Provide the [x, y] coordinate of the cell's center where the given text is located.  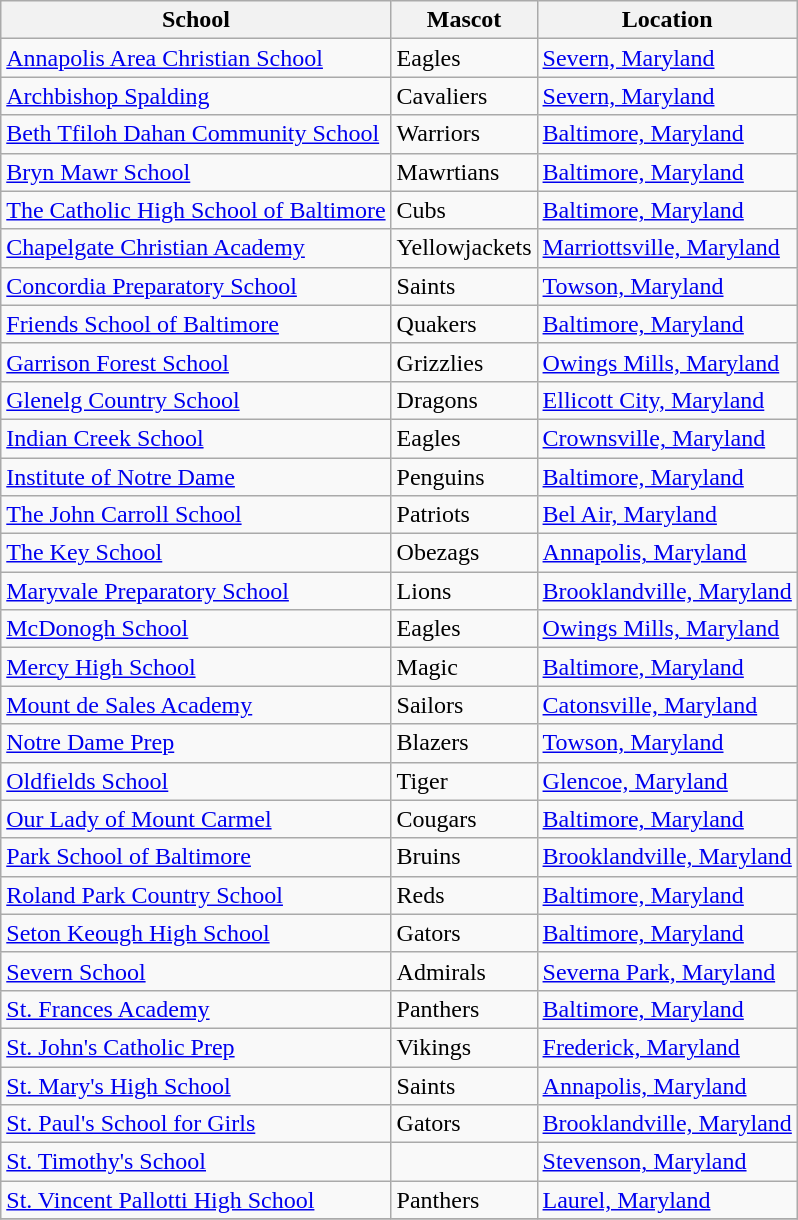
Sailors [464, 705]
Garrison Forest School [196, 362]
St. Paul's School for Girls [196, 1124]
Severna Park, Maryland [667, 971]
Maryvale Preparatory School [196, 591]
Indian Creek School [196, 438]
Chapelgate Christian Academy [196, 248]
Mount de Sales Academy [196, 705]
Grizzlies [464, 362]
Park School of Baltimore [196, 857]
Tiger [464, 781]
Glencoe, Maryland [667, 781]
Bryn Mawr School [196, 172]
Glenelg Country School [196, 400]
Crownsville, Maryland [667, 438]
Yellowjackets [464, 248]
Cavaliers [464, 96]
St. Frances Academy [196, 1009]
School [196, 20]
Oldfields School [196, 781]
Archbishop Spalding [196, 96]
Mercy High School [196, 667]
Penguins [464, 477]
Ellicott City, Maryland [667, 400]
Mawrtians [464, 172]
Catonsville, Maryland [667, 705]
St. Mary's High School [196, 1085]
Beth Tfiloh Dahan Community School [196, 134]
Obezags [464, 553]
Blazers [464, 743]
Location [667, 20]
Admirals [464, 971]
Stevenson, Maryland [667, 1162]
Roland Park Country School [196, 895]
Bel Air, Maryland [667, 515]
Mascot [464, 20]
Seton Keough High School [196, 933]
Annapolis Area Christian School [196, 58]
Laurel, Maryland [667, 1200]
St. John's Catholic Prep [196, 1047]
Dragons [464, 400]
Frederick, Maryland [667, 1047]
Magic [464, 667]
Cougars [464, 819]
Concordia Preparatory School [196, 286]
Vikings [464, 1047]
The Catholic High School of Baltimore [196, 210]
Patriots [464, 515]
Bruins [464, 857]
Reds [464, 895]
McDonogh School [196, 629]
Cubs [464, 210]
St. Timothy's School [196, 1162]
St. Vincent Pallotti High School [196, 1200]
Our Lady of Mount Carmel [196, 819]
Institute of Notre Dame [196, 477]
Marriottsville, Maryland [667, 248]
Severn School [196, 971]
The John Carroll School [196, 515]
Friends School of Baltimore [196, 324]
Lions [464, 591]
Quakers [464, 324]
Notre Dame Prep [196, 743]
The Key School [196, 553]
Warriors [464, 134]
